Return [x, y] of the center of cell containing provided text 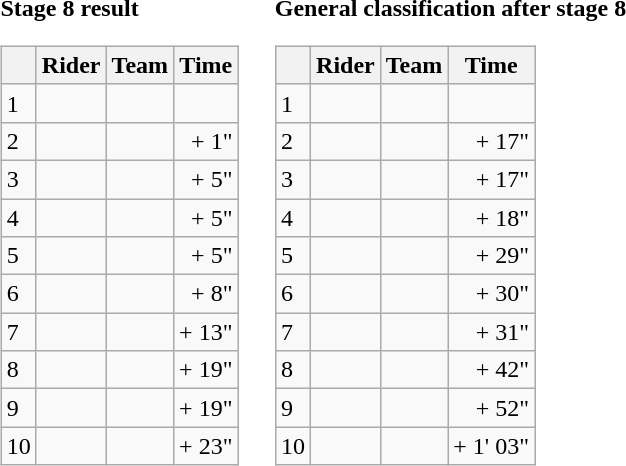
+ 23" [206, 446]
+ 30" [492, 294]
+ 8" [206, 294]
+ 29" [492, 256]
+ 52" [492, 408]
+ 18" [492, 217]
+ 13" [206, 332]
+ 1" [206, 141]
+ 1' 03" [492, 446]
+ 31" [492, 332]
+ 42" [492, 370]
